Output the (x, y) coordinate of the center of the cell containing the given text.  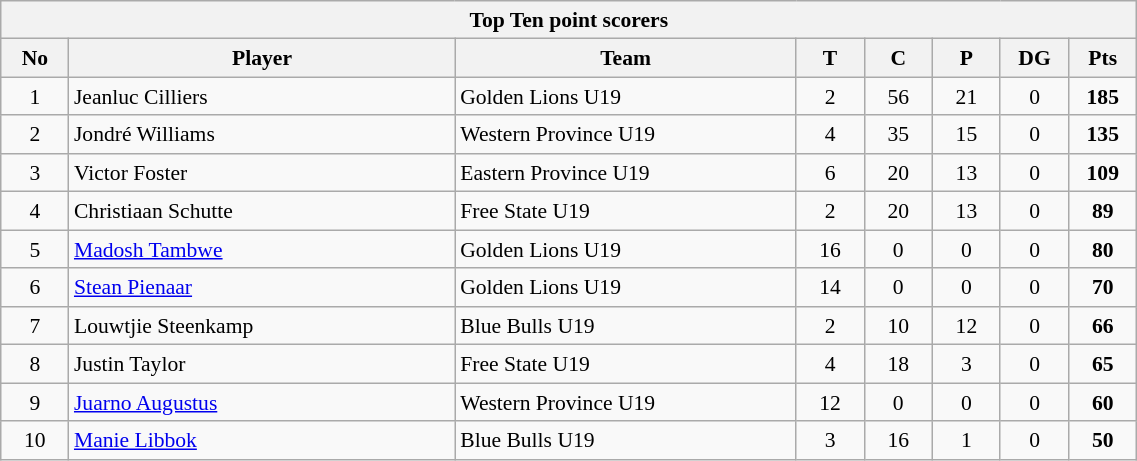
70 (1103, 288)
109 (1103, 173)
Madosh Tambwe (262, 249)
Jeanluc Cilliers (262, 97)
18 (898, 364)
66 (1103, 326)
P (966, 58)
56 (898, 97)
Team (626, 58)
89 (1103, 211)
5 (35, 249)
Victor Foster (262, 173)
Pts (1103, 58)
DG (1034, 58)
35 (898, 135)
No (35, 58)
Manie Libbok (262, 440)
Eastern Province U19 (626, 173)
80 (1103, 249)
Stean Pienaar (262, 288)
T (830, 58)
9 (35, 402)
Jondré Williams (262, 135)
Juarno Augustus (262, 402)
14 (830, 288)
Player (262, 58)
C (898, 58)
Justin Taylor (262, 364)
Top Ten point scorers (569, 20)
185 (1103, 97)
Louwtjie Steenkamp (262, 326)
15 (966, 135)
50 (1103, 440)
65 (1103, 364)
7 (35, 326)
8 (35, 364)
60 (1103, 402)
135 (1103, 135)
21 (966, 97)
Christiaan Schutte (262, 211)
